Scan for the cell matching the given text and deliver its [x, y] coordinate at center. 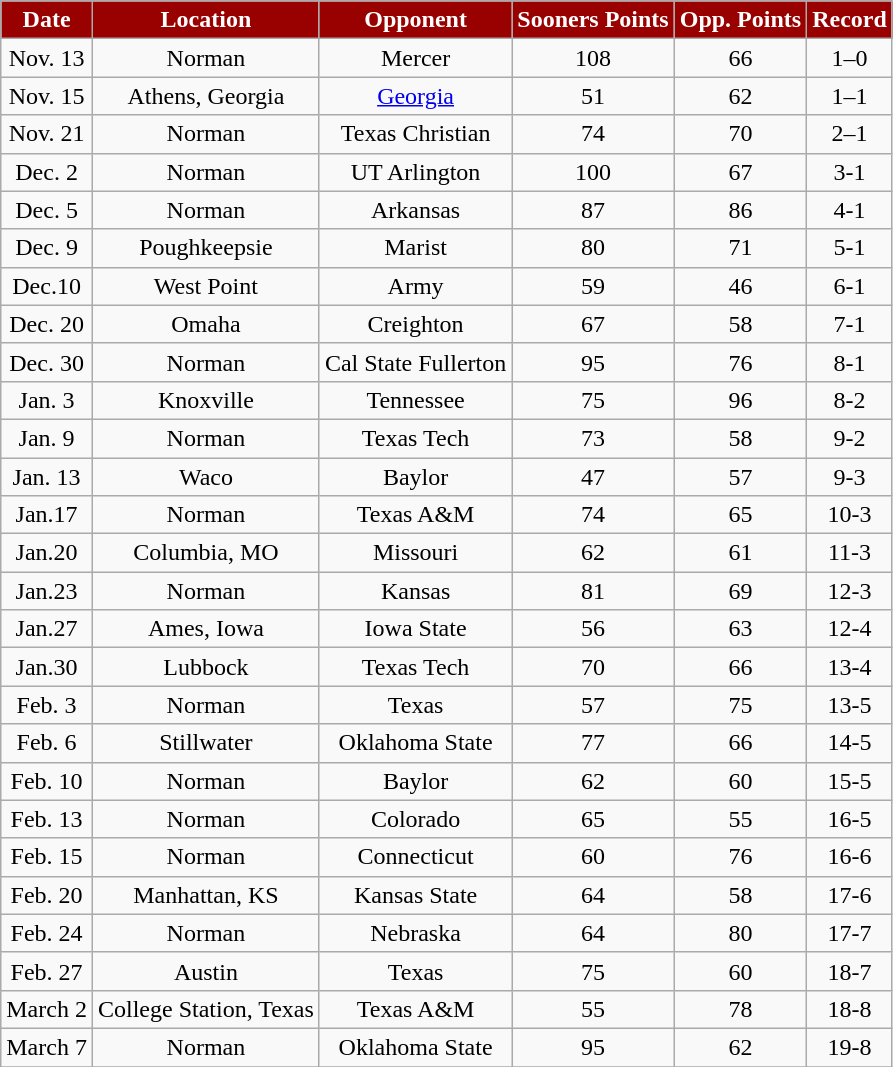
Feb. 20 [47, 895]
16-6 [850, 857]
Dec. 9 [47, 248]
Cal State Fullerton [415, 362]
Jan.23 [47, 591]
Creighton [415, 324]
Feb. 6 [47, 743]
47 [593, 477]
Feb. 13 [47, 819]
Colorado [415, 819]
Poughkeepsie [206, 248]
Feb. 15 [47, 857]
77 [593, 743]
Jan.30 [47, 667]
56 [593, 629]
Tennessee [415, 400]
Georgia [415, 96]
Marist [415, 248]
Dec. 20 [47, 324]
Jan. 13 [47, 477]
12-4 [850, 629]
Kansas [415, 591]
West Point [206, 286]
81 [593, 591]
Ames, Iowa [206, 629]
College Station, Texas [206, 1009]
9-3 [850, 477]
Waco [206, 477]
Nov. 21 [47, 134]
Knoxville [206, 400]
17-7 [850, 933]
59 [593, 286]
51 [593, 96]
Nebraska [415, 933]
Feb. 10 [47, 781]
Connecticut [415, 857]
Jan. 9 [47, 438]
13-5 [850, 705]
March 7 [47, 1047]
Nov. 15 [47, 96]
16-5 [850, 819]
Nov. 13 [47, 58]
Opponent [415, 20]
8-1 [850, 362]
Arkansas [415, 210]
Mercer [415, 58]
46 [740, 286]
7-1 [850, 324]
1–1 [850, 96]
6-1 [850, 286]
5-1 [850, 248]
Jan.27 [47, 629]
9-2 [850, 438]
61 [740, 553]
1–0 [850, 58]
100 [593, 172]
96 [740, 400]
4-1 [850, 210]
Iowa State [415, 629]
Record [850, 20]
73 [593, 438]
86 [740, 210]
Austin [206, 971]
Columbia, MO [206, 553]
71 [740, 248]
Omaha [206, 324]
Dec. 5 [47, 210]
Jan. 3 [47, 400]
Sooners Points [593, 20]
Feb. 27 [47, 971]
19-8 [850, 1047]
Dec. 2 [47, 172]
Athens, Georgia [206, 96]
Kansas State [415, 895]
18-7 [850, 971]
10-3 [850, 515]
Army [415, 286]
11-3 [850, 553]
14-5 [850, 743]
Texas Christian [415, 134]
17-6 [850, 895]
2–1 [850, 134]
Feb. 24 [47, 933]
63 [740, 629]
13-4 [850, 667]
Jan.20 [47, 553]
3-1 [850, 172]
Dec. 30 [47, 362]
69 [740, 591]
Manhattan, KS [206, 895]
Dec.10 [47, 286]
UT Arlington [415, 172]
Date [47, 20]
Feb. 3 [47, 705]
78 [740, 1009]
Missouri [415, 553]
8-2 [850, 400]
108 [593, 58]
Lubbock [206, 667]
87 [593, 210]
Opp. Points [740, 20]
12-3 [850, 591]
Location [206, 20]
15-5 [850, 781]
18-8 [850, 1009]
Stillwater [206, 743]
March 2 [47, 1009]
Jan.17 [47, 515]
